Detect which cell encompasses the target text, then output its (X, Y) center coordinate. 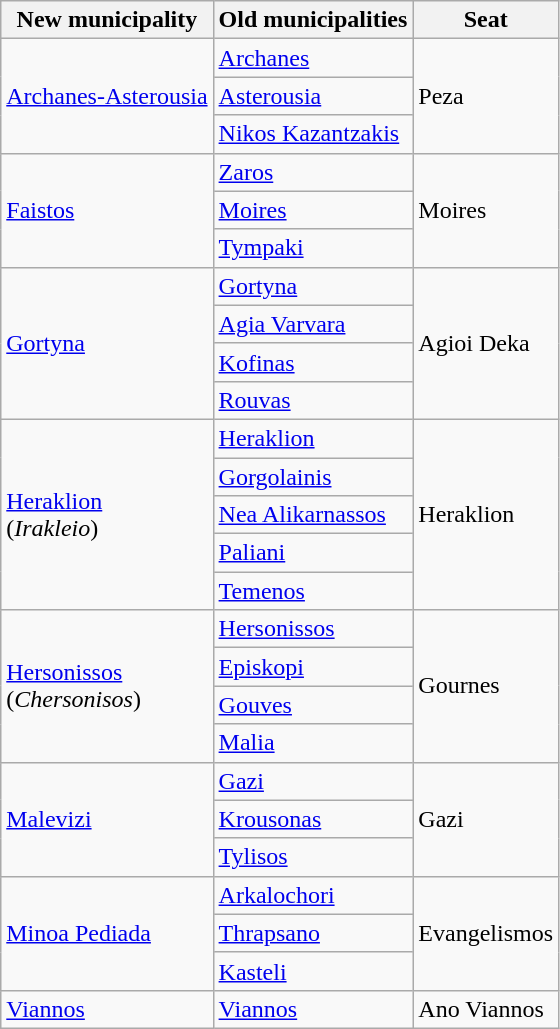
Thrapsano (313, 933)
Malia (313, 743)
Evangelismos (486, 933)
Temenos (313, 591)
Gouves (313, 705)
Ano Viannos (486, 1009)
Archanes-Asterousia (107, 96)
Gournes (486, 686)
Archanes (313, 58)
Kofinas (313, 362)
Zaros (313, 172)
Malevizi (107, 819)
Minoa Pediada (107, 933)
Gorgolainis (313, 477)
Heraklion (Irakleio) (107, 514)
Nikos Kazantzakis (313, 134)
Kasteli (313, 971)
New municipality (107, 20)
Asterousia (313, 96)
Tylisos (313, 857)
Old municipalities (313, 20)
Agia Varvara (313, 324)
Peza (486, 96)
Rouvas (313, 400)
Hersonissos (Chersonisos) (107, 686)
Episkopi (313, 667)
Nea Alikarnassos (313, 515)
Hersonissos (313, 629)
Agioi Deka (486, 343)
Krousonas (313, 819)
Seat (486, 20)
Tympaki (313, 248)
Faistos (107, 210)
Arkalochori (313, 895)
Paliani (313, 553)
